From the cell containing the given text, extract its center point as [x, y] coordinate. 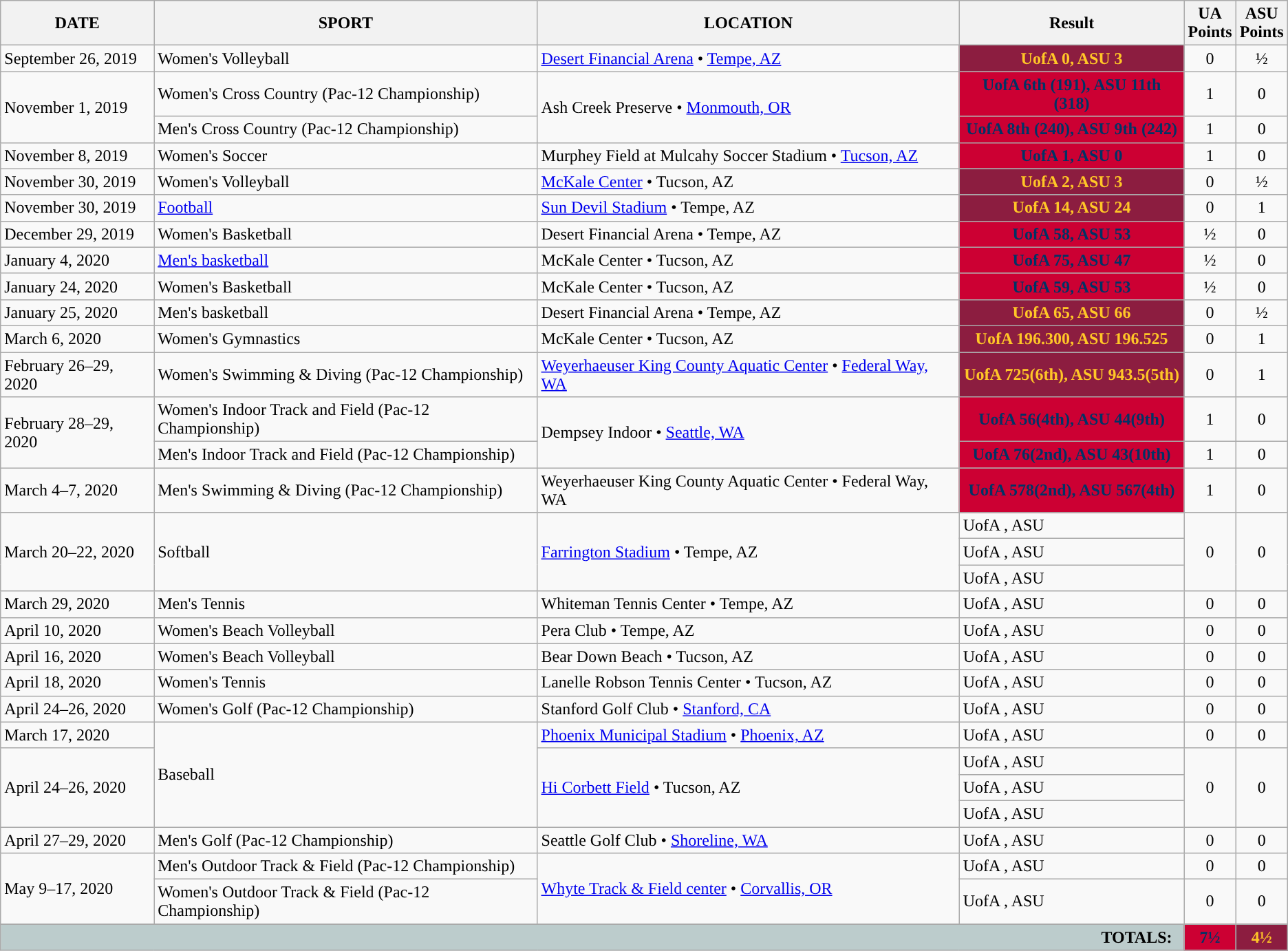
November 1, 2019 [77, 107]
UofA 8th (240), ASU 9th (242) [1072, 129]
March 4–7, 2020 [77, 490]
Seattle Golf Club • Shoreline, WA [749, 840]
Football [345, 208]
April 10, 2020 [77, 630]
Whiteman Tennis Center • Tempe, AZ [749, 604]
UofA 6th (191), ASU 11th (318) [1072, 94]
UofA 59, ASU 53 [1072, 286]
UofA 58, ASU 53 [1072, 234]
Men's Cross Country (Pac-12 Championship) [345, 129]
Lanelle Robson Tennis Center • Tucson, AZ [749, 683]
4½ [1262, 937]
April 16, 2020 [77, 656]
December 29, 2019 [77, 234]
Pera Club • Tempe, AZ [749, 630]
UofA 76(2nd), ASU 43(10th) [1072, 455]
April 27–29, 2020 [77, 840]
UofA 2, ASU 3 [1072, 182]
Baseball [345, 774]
Men's Indoor Track and Field (Pac-12 Championship) [345, 455]
February 26–29, 2020 [77, 374]
April 18, 2020 [77, 683]
Men's Golf (Pac-12 Championship) [345, 840]
Bear Down Beach • Tucson, AZ [749, 656]
Women's Indoor Track and Field (Pac-12 Championship) [345, 420]
Whyte Track & Field center • Corvallis, OR [749, 889]
UofA 75, ASU 47 [1072, 260]
UofA 725(6th), ASU 943.5(5th) [1072, 374]
Hi Corbett Field • Tucson, AZ [749, 787]
January 24, 2020 [77, 286]
UofA 56(4th), ASU 44(9th) [1072, 420]
Women's Swimming & Diving (Pac-12 Championship) [345, 374]
Women's Outdoor Track & Field (Pac-12 Championship) [345, 901]
Softball [345, 552]
ASUPoints [1262, 23]
September 26, 2019 [77, 58]
UAPoints [1210, 23]
SPORT [345, 23]
Women's Cross Country (Pac-12 Championship) [345, 94]
LOCATION [749, 23]
May 9–17, 2020 [77, 889]
Women's Golf (Pac-12 Championship) [345, 709]
Phoenix Municipal Stadium • Phoenix, AZ [749, 735]
Dempsey Indoor • Seattle, WA [749, 432]
January 4, 2020 [77, 260]
TOTALS: [592, 937]
March 29, 2020 [77, 604]
Men's Swimming & Diving (Pac-12 Championship) [345, 490]
Ash Creek Preserve • Monmouth, OR [749, 107]
UofA 14, ASU 24 [1072, 208]
Men's Outdoor Track & Field (Pac-12 Championship) [345, 866]
Men's Tennis [345, 604]
Farrington Stadium • Tempe, AZ [749, 552]
January 25, 2020 [77, 312]
March 6, 2020 [77, 339]
UofA 578(2nd), ASU 567(4th) [1072, 490]
Women's Soccer [345, 156]
Stanford Golf Club • Stanford, CA [749, 709]
DATE [77, 23]
UofA 1, ASU 0 [1072, 156]
7½ [1210, 937]
February 28–29, 2020 [77, 432]
November 8, 2019 [77, 156]
Sun Devil Stadium • Tempe, AZ [749, 208]
Result [1072, 23]
March 20–22, 2020 [77, 552]
UofA 0, ASU 3 [1072, 58]
UofA 196.300, ASU 196.525 [1072, 339]
UofA 65, ASU 66 [1072, 312]
Women's Gymnastics [345, 339]
Murphey Field at Mulcahy Soccer Stadium • Tucson, AZ [749, 156]
March 17, 2020 [77, 735]
Women's Tennis [345, 683]
